Pinpoint the cell where the given text exists, returning its [x, y] midpoint coordinate. 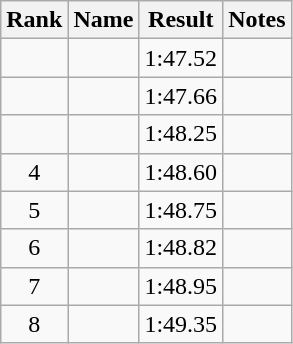
1:47.66 [181, 96]
6 [34, 248]
8 [34, 324]
7 [34, 286]
Result [181, 20]
1:48.25 [181, 134]
Rank [34, 20]
1:48.60 [181, 172]
4 [34, 172]
1:48.82 [181, 248]
Notes [257, 20]
1:47.52 [181, 58]
1:49.35 [181, 324]
5 [34, 210]
1:48.75 [181, 210]
1:48.95 [181, 286]
Name [104, 20]
